For the text-containing cell, return its midpoint in [X, Y] coordinate format. 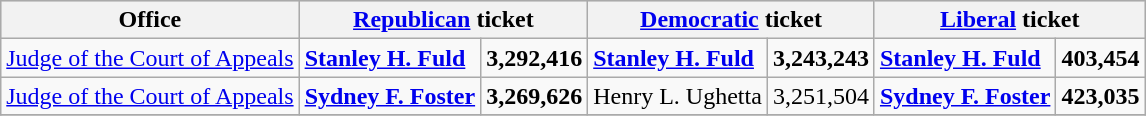
Republican ticket [444, 20]
3,292,416 [534, 58]
3,243,243 [820, 58]
Liberal ticket [1010, 20]
3,251,504 [820, 96]
Office [150, 20]
403,454 [1100, 58]
Democratic ticket [732, 20]
423,035 [1100, 96]
3,269,626 [534, 96]
Henry L. Ughetta [678, 96]
